Locate the cell with the specified text and output its [X, Y] center coordinate. 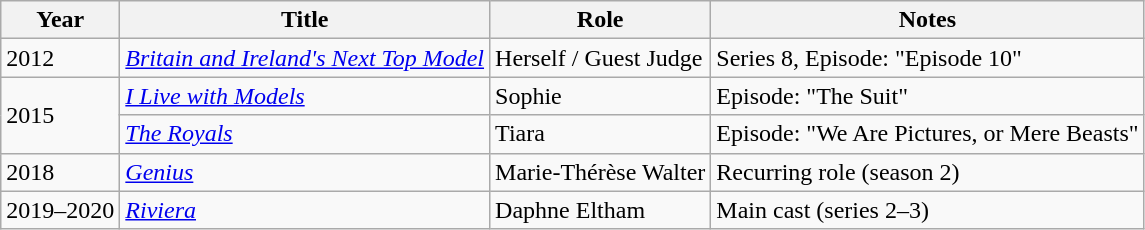
Episode: "The Suit" [928, 96]
Sophie [600, 96]
2018 [60, 172]
2015 [60, 115]
Episode: "We Are Pictures, or Mere Beasts" [928, 134]
2019–2020 [60, 210]
Series 8, Episode: "Episode 10" [928, 58]
Year [60, 20]
2012 [60, 58]
Role [600, 20]
I Live with Models [305, 96]
Marie-Thérèse Walter [600, 172]
Notes [928, 20]
Riviera [305, 210]
The Royals [305, 134]
Genius [305, 172]
Herself / Guest Judge [600, 58]
Britain and Ireland's Next Top Model [305, 58]
Title [305, 20]
Recurring role (season 2) [928, 172]
Main cast (series 2–3) [928, 210]
Tiara [600, 134]
Daphne Eltham [600, 210]
